Scan for the cell matching the given text and deliver its (X, Y) coordinate at center. 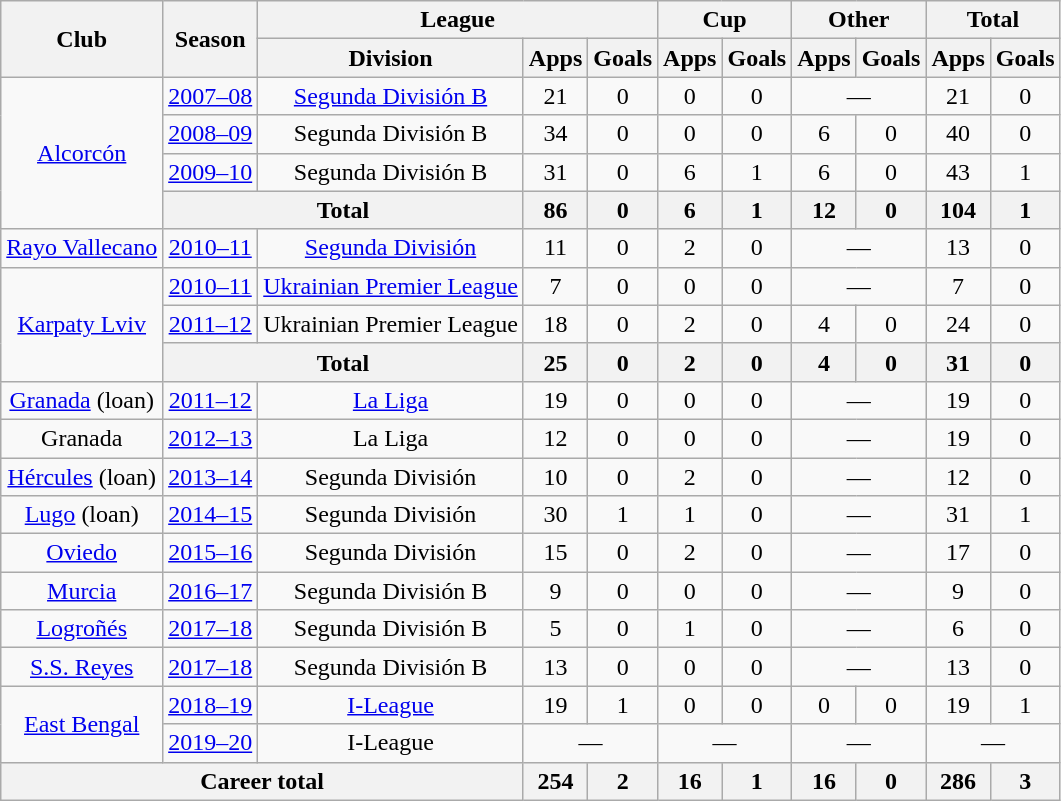
18 (555, 324)
43 (958, 172)
League (458, 20)
34 (555, 134)
Cup (725, 20)
104 (958, 210)
Club (82, 39)
286 (958, 781)
2013–14 (210, 477)
Granada (loan) (82, 400)
East Bengal (82, 724)
2015–16 (210, 553)
86 (555, 210)
25 (555, 362)
2009–10 (210, 172)
Career total (262, 781)
Division (391, 58)
Murcia (82, 591)
Alcorcón (82, 153)
15 (555, 553)
Logroñés (82, 629)
2019–20 (210, 743)
Karpaty Lviv (82, 324)
2008–09 (210, 134)
2007–08 (210, 96)
254 (555, 781)
40 (958, 134)
30 (555, 515)
17 (958, 553)
S.S. Reyes (82, 667)
Hércules (loan) (82, 477)
Other (859, 20)
Granada (82, 438)
2016–17 (210, 591)
Rayo Vallecano (82, 248)
11 (555, 248)
2014–15 (210, 515)
Season (210, 39)
Lugo (loan) (82, 515)
3 (1025, 781)
10 (555, 477)
24 (958, 324)
2012–13 (210, 438)
5 (555, 629)
Oviedo (82, 553)
2018–19 (210, 705)
